From the cell containing the given text, extract its center point as (x, y) coordinate. 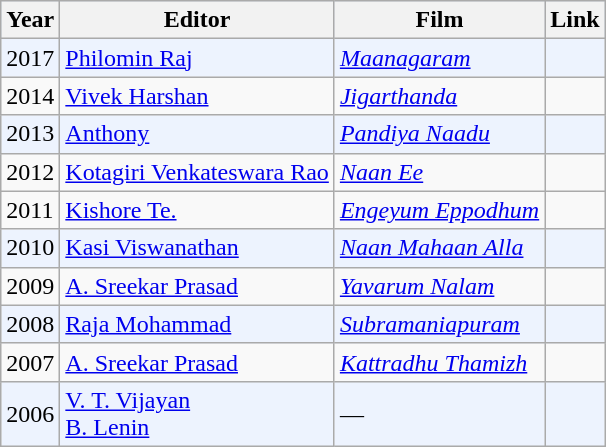
2008 (30, 324)
Vivek Harshan (198, 96)
Kishore Te. (198, 210)
2014 (30, 96)
2009 (30, 286)
Year (30, 20)
2012 (30, 172)
Editor (198, 20)
Film (439, 20)
Philomin Raj (198, 58)
Naan Ee (439, 172)
Raja Mohammad (198, 324)
Kattradhu Thamizh (439, 362)
V. T. VijayanB. Lenin (198, 414)
Kasi Viswanathan (198, 248)
Subramaniapuram (439, 324)
2011 (30, 210)
Kotagiri Venkateswara Rao (198, 172)
Yavarum Nalam (439, 286)
2007 (30, 362)
Pandiya Naadu (439, 134)
2010 (30, 248)
Naan Mahaan Alla (439, 248)
2013 (30, 134)
2017 (30, 58)
— (439, 414)
Link (575, 20)
2006 (30, 414)
Engeyum Eppodhum (439, 210)
Anthony (198, 134)
Maanagaram (439, 58)
Jigarthanda (439, 96)
